For the text-containing cell, return its midpoint in (x, y) coordinate format. 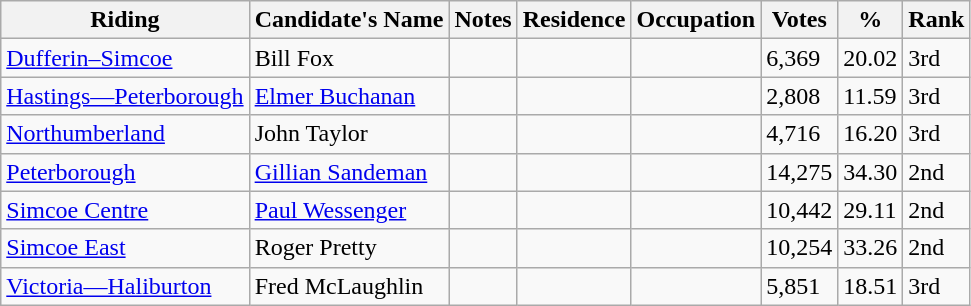
20.02 (870, 58)
Gillian Sandeman (349, 172)
Votes (800, 20)
34.30 (870, 172)
5,851 (800, 286)
Occupation (696, 20)
10,254 (800, 248)
Simcoe East (125, 248)
Simcoe Centre (125, 210)
16.20 (870, 134)
2,808 (800, 96)
Bill Fox (349, 58)
Candidate's Name (349, 20)
10,442 (800, 210)
Notes (483, 20)
29.11 (870, 210)
11.59 (870, 96)
Rank (936, 20)
Fred McLaughlin (349, 286)
Riding (125, 20)
Hastings—Peterborough (125, 96)
Victoria—Haliburton (125, 286)
Northumberland (125, 134)
John Taylor (349, 134)
4,716 (800, 134)
Elmer Buchanan (349, 96)
33.26 (870, 248)
% (870, 20)
Paul Wessenger (349, 210)
14,275 (800, 172)
6,369 (800, 58)
Peterborough (125, 172)
Roger Pretty (349, 248)
Dufferin–Simcoe (125, 58)
Residence (574, 20)
18.51 (870, 286)
